From the cell containing the given text, extract its center point as (X, Y) coordinate. 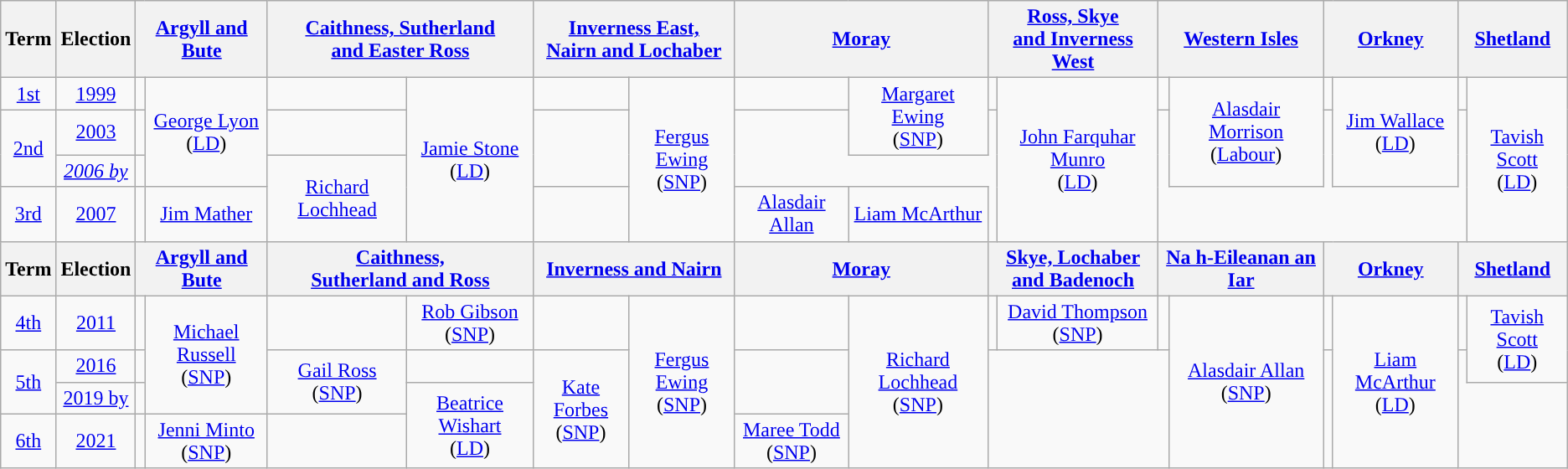
Kate Forbes(SNP) (580, 409)
Alasdair Allan(SNP) (1246, 382)
Inverness East, Nairn and Lochaber (633, 39)
Tavish Scott(LD) (1517, 159)
Skye, Lochaber and Badenoch (1073, 268)
4th (28, 323)
Jim Mather (206, 214)
Alasdair Allan (791, 214)
Na h-Eileanan an Iar (1241, 268)
Liam McArthur(LD) (1395, 382)
Beatrice Wishart(LD) (471, 425)
2007 (95, 214)
Western Isles (1241, 39)
Michael Russell(SNP) (206, 355)
Richard Lochhead(SNP) (918, 382)
Liam McArthur (918, 214)
Gail Ross(SNP) (337, 382)
Margaret Ewing (SNP) (918, 116)
Rob Gibson(SNP) (471, 323)
2011 (95, 323)
Jenni Minto(SNP) (206, 441)
Jamie Stone(LD) (471, 159)
Richard Lochhead (337, 198)
1st (28, 94)
2003 (95, 132)
2016 (95, 366)
Tavish Scott (LD) (1517, 338)
6th (28, 441)
2021 (95, 441)
Alasdair Morrison(Labour) (1246, 132)
Maree Todd(SNP) (791, 441)
David Thompson(SNP) (1077, 323)
George Lyon(LD) (206, 132)
Caithness, Sutherland and Easter Ross (400, 39)
1999 (95, 94)
Jim Wallace(LD) (1395, 132)
Caithness, Sutherland and Ross (400, 268)
John Farquhar Munro(LD) (1077, 159)
2006 by (95, 171)
Ross, Skye and Inverness West (1073, 39)
Inverness and Nairn (633, 268)
2nd (28, 148)
2019 by (95, 398)
5th (28, 382)
3rd (28, 214)
